Search for the cell housing the specified text and yield its (x, y) center coordinate. 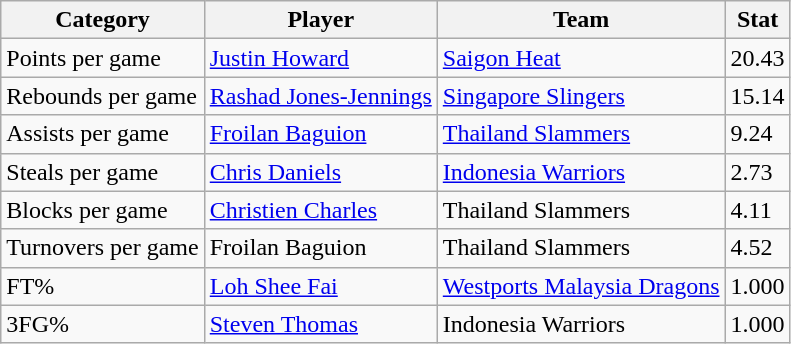
Singapore Slingers (581, 96)
Category (102, 20)
Turnovers per game (102, 248)
FT% (102, 286)
15.14 (758, 96)
Stat (758, 20)
Team (581, 20)
2.73 (758, 172)
Points per game (102, 58)
Loh Shee Fai (320, 286)
Christien Charles (320, 210)
4.11 (758, 210)
Rebounds per game (102, 96)
3FG% (102, 324)
Steven Thomas (320, 324)
9.24 (758, 134)
Chris Daniels (320, 172)
Blocks per game (102, 210)
Saigon Heat (581, 58)
Westports Malaysia Dragons (581, 286)
20.43 (758, 58)
Justin Howard (320, 58)
Steals per game (102, 172)
Rashad Jones-Jennings (320, 96)
Assists per game (102, 134)
Player (320, 20)
4.52 (758, 248)
